Find where the given text appears and provide that cell's center as [X, Y] coordinate. 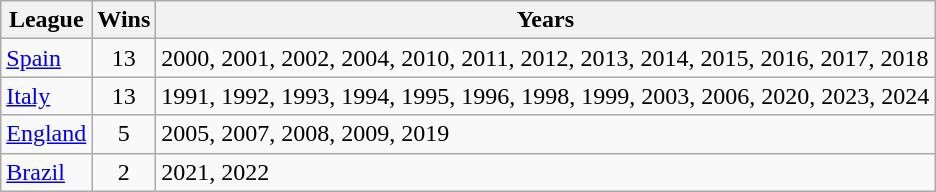
England [46, 134]
5 [124, 134]
2 [124, 172]
1991, 1992, 1993, 1994, 1995, 1996, 1998, 1999, 2003, 2006, 2020, 2023, 2024 [546, 96]
Years [546, 20]
2000, 2001, 2002, 2004, 2010, 2011, 2012, 2013, 2014, 2015, 2016, 2017, 2018 [546, 58]
Spain [46, 58]
League [46, 20]
Wins [124, 20]
2021, 2022 [546, 172]
Brazil [46, 172]
2005, 2007, 2008, 2009, 2019 [546, 134]
Italy [46, 96]
